Provide the [X, Y] coordinate of the cell's center where the given text is located.  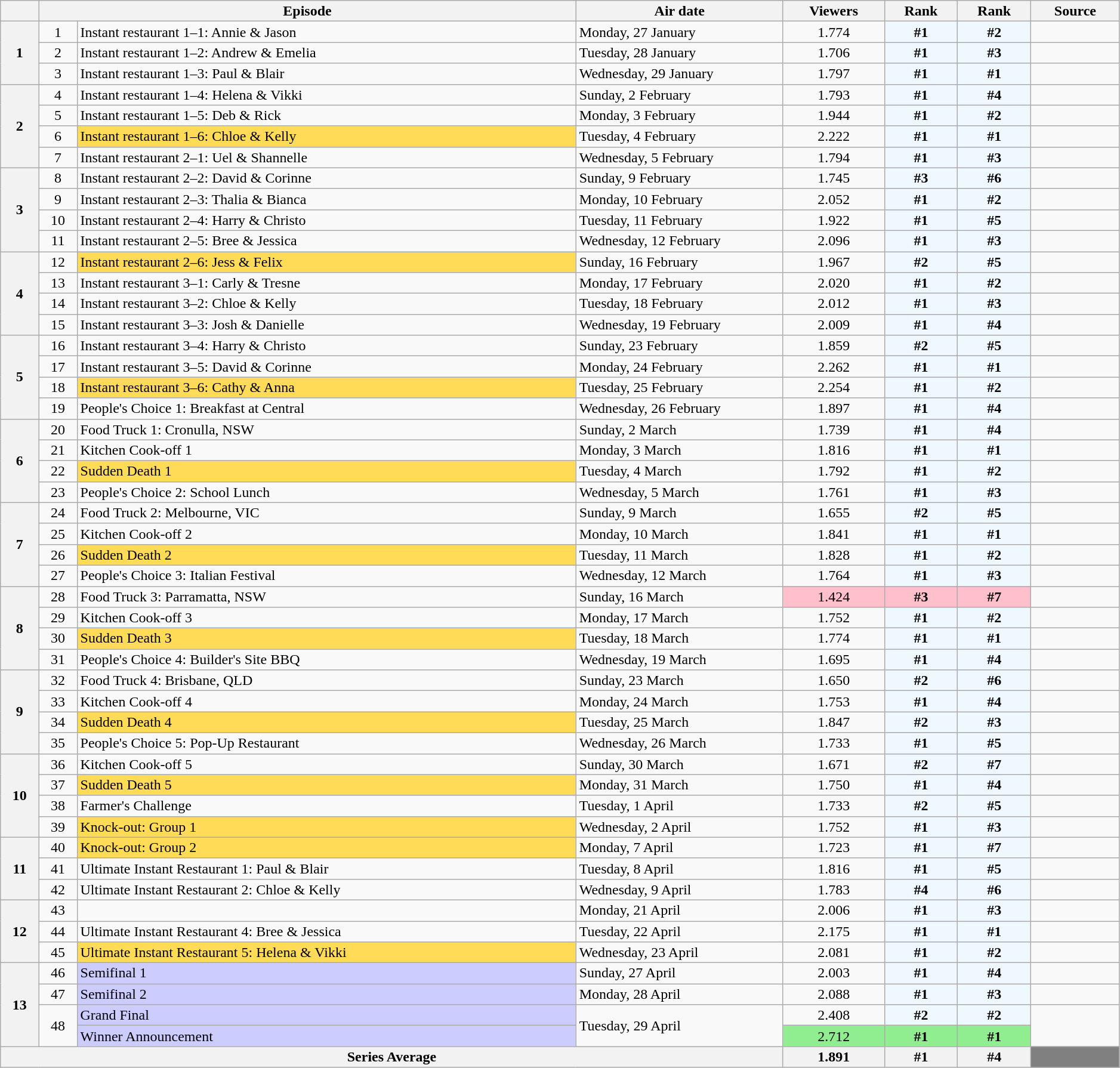
1.655 [834, 513]
29 [58, 618]
2.020 [834, 283]
15 [58, 325]
Instant restaurant 1–3: Paul & Blair [326, 74]
1.967 [834, 263]
26 [58, 555]
Farmer's Challenge [326, 805]
People's Choice 2: School Lunch [326, 492]
16 [58, 346]
Monday, 28 April [679, 994]
Wednesday, 2 April [679, 827]
28 [58, 597]
Instant restaurant 2–2: David & Corinne [326, 178]
Monday, 10 February [679, 199]
Kitchen Cook-off 1 [326, 450]
Food Truck 4: Brisbane, QLD [326, 680]
Grand Final [326, 1015]
31 [58, 660]
Winner Announcement [326, 1036]
Series Average [391, 1057]
Wednesday, 5 February [679, 158]
44 [58, 932]
Kitchen Cook-off 3 [326, 618]
1.424 [834, 597]
45 [58, 952]
2.081 [834, 952]
48 [58, 1026]
35 [58, 743]
2.222 [834, 136]
Food Truck 1: Cronulla, NSW [326, 430]
Source [1075, 11]
Tuesday, 1 April [679, 805]
1.794 [834, 158]
Tuesday, 28 January [679, 53]
1.841 [834, 533]
Air date [679, 11]
32 [58, 680]
Instant restaurant 2–3: Thalia & Bianca [326, 199]
1.706 [834, 53]
47 [58, 994]
34 [58, 722]
Sunday, 23 March [679, 680]
Wednesday, 19 March [679, 660]
Monday, 3 February [679, 116]
33 [58, 702]
1.783 [834, 889]
Sunday, 9 March [679, 513]
43 [58, 910]
Monday, 21 April [679, 910]
Sunday, 27 April [679, 974]
Monday, 7 April [679, 847]
41 [58, 869]
Wednesday, 26 March [679, 743]
Monday, 24 March [679, 702]
20 [58, 430]
Monday, 17 February [679, 283]
1.761 [834, 492]
Instant restaurant 1–2: Andrew & Emelia [326, 53]
1.739 [834, 430]
Tuesday, 11 March [679, 555]
Food Truck 2: Melbourne, VIC [326, 513]
Sunday, 23 February [679, 346]
Sudden Death 5 [326, 785]
Instant restaurant 3–2: Chloe & Kelly [326, 304]
30 [58, 638]
1.828 [834, 555]
Wednesday, 23 April [679, 952]
Instant restaurant 3–4: Harry & Christo [326, 346]
2.254 [834, 388]
Knock-out: Group 2 [326, 847]
2.262 [834, 366]
1.723 [834, 847]
38 [58, 805]
1.922 [834, 220]
1.764 [834, 575]
Wednesday, 5 March [679, 492]
46 [58, 974]
2.175 [834, 932]
25 [58, 533]
40 [58, 847]
Episode [307, 11]
Kitchen Cook-off 2 [326, 533]
Kitchen Cook-off 5 [326, 764]
14 [58, 304]
Sudden Death 2 [326, 555]
Tuesday, 18 February [679, 304]
1.695 [834, 660]
Sunday, 16 March [679, 597]
Semifinal 1 [326, 974]
Monday, 27 January [679, 32]
Ultimate Instant Restaurant 2: Chloe & Kelly [326, 889]
Monday, 24 February [679, 366]
2.088 [834, 994]
Sudden Death 1 [326, 471]
Tuesday, 22 April [679, 932]
Kitchen Cook-off 4 [326, 702]
Instant restaurant 2–6: Jess & Felix [326, 263]
17 [58, 366]
1.650 [834, 680]
Instant restaurant 1–1: Annie & Jason [326, 32]
Tuesday, 11 February [679, 220]
Semifinal 2 [326, 994]
Sunday, 2 February [679, 94]
Wednesday, 12 February [679, 241]
Wednesday, 29 January [679, 74]
Viewers [834, 11]
1.847 [834, 722]
23 [58, 492]
Instant restaurant 1–5: Deb & Rick [326, 116]
2.009 [834, 325]
Instant restaurant 1–6: Chloe & Kelly [326, 136]
1.891 [834, 1057]
18 [58, 388]
Instant restaurant 3–5: David & Corinne [326, 366]
42 [58, 889]
Sunday, 30 March [679, 764]
Tuesday, 29 April [679, 1026]
Instant restaurant 3–1: Carly & Tresne [326, 283]
37 [58, 785]
1.797 [834, 74]
Monday, 10 March [679, 533]
2.052 [834, 199]
Tuesday, 4 February [679, 136]
2.003 [834, 974]
Sunday, 2 March [679, 430]
1.897 [834, 408]
19 [58, 408]
Tuesday, 18 March [679, 638]
Instant restaurant 2–5: Bree & Jessica [326, 241]
Instant restaurant 3–6: Cathy & Anna [326, 388]
24 [58, 513]
Monday, 3 March [679, 450]
2.712 [834, 1036]
Sudden Death 3 [326, 638]
People's Choice 4: Builder's Site BBQ [326, 660]
Ultimate Instant Restaurant 4: Bree & Jessica [326, 932]
Knock-out: Group 1 [326, 827]
1.745 [834, 178]
Monday, 17 March [679, 618]
Tuesday, 25 March [679, 722]
Monday, 31 March [679, 785]
21 [58, 450]
39 [58, 827]
Instant restaurant 1–4: Helena & Vikki [326, 94]
2.408 [834, 1015]
36 [58, 764]
Instant restaurant 3–3: Josh & Danielle [326, 325]
Tuesday, 4 March [679, 471]
Sudden Death 4 [326, 722]
Tuesday, 8 April [679, 869]
22 [58, 471]
1.671 [834, 764]
Ultimate Instant Restaurant 5: Helena & Vikki [326, 952]
People's Choice 1: Breakfast at Central [326, 408]
Instant restaurant 2–4: Harry & Christo [326, 220]
Wednesday, 26 February [679, 408]
1.792 [834, 471]
Wednesday, 9 April [679, 889]
1.859 [834, 346]
Food Truck 3: Parramatta, NSW [326, 597]
Ultimate Instant Restaurant 1: Paul & Blair [326, 869]
People's Choice 3: Italian Festival [326, 575]
27 [58, 575]
Sunday, 9 February [679, 178]
Instant restaurant 2–1: Uel & Shannelle [326, 158]
1.793 [834, 94]
1.750 [834, 785]
Wednesday, 19 February [679, 325]
2.012 [834, 304]
1.753 [834, 702]
2.096 [834, 241]
Tuesday, 25 February [679, 388]
People's Choice 5: Pop-Up Restaurant [326, 743]
Sunday, 16 February [679, 263]
1.944 [834, 116]
2.006 [834, 910]
Wednesday, 12 March [679, 575]
